Identify which cell holds the provided text, then report its (x, y) central coordinate. 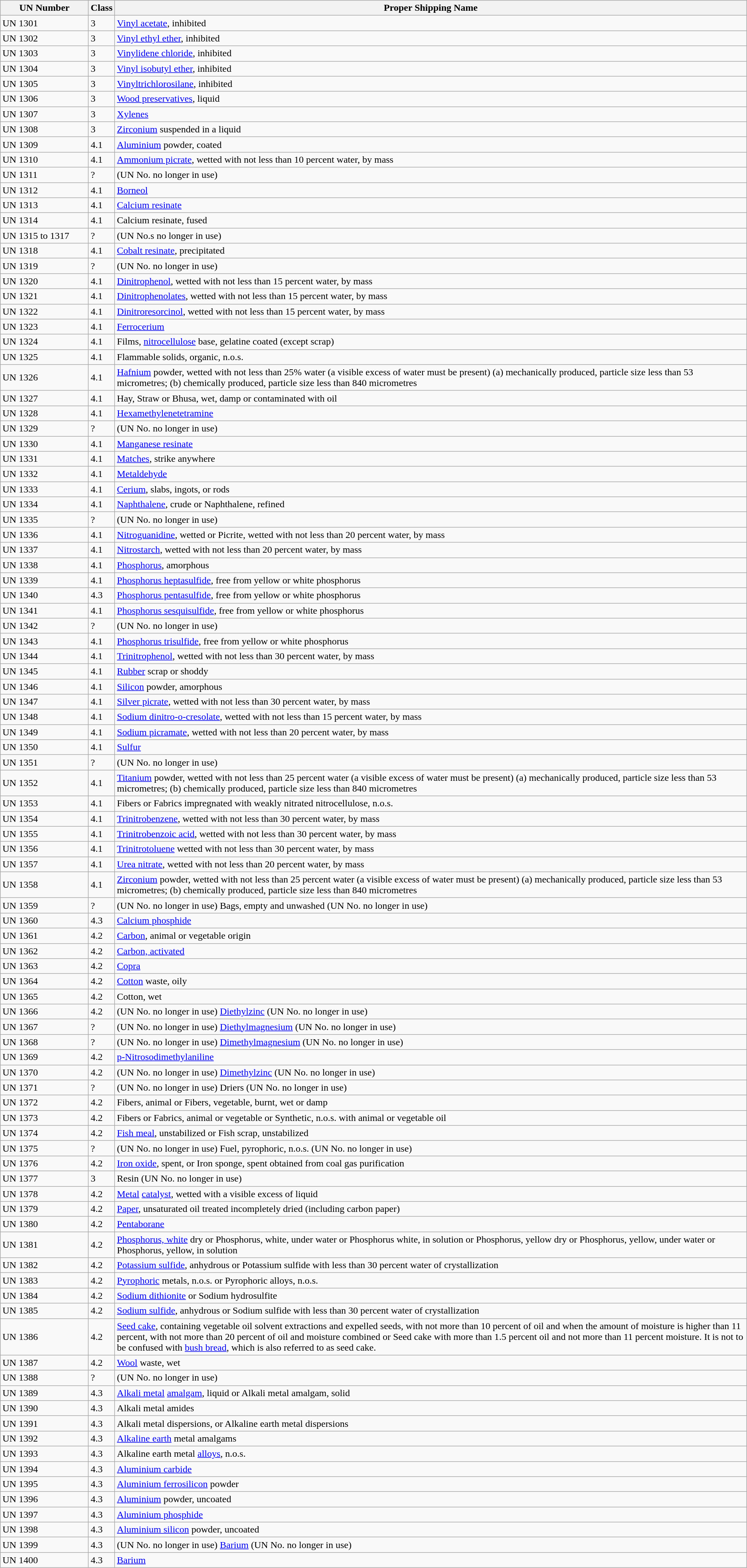
UN 1378 (45, 1194)
UN 1310 (45, 160)
UN 1347 (45, 702)
UN 1396 (45, 1499)
UN 1355 (45, 834)
UN 1376 (45, 1163)
UN 1315 to 1317 (45, 236)
UN 1335 (45, 520)
(UN No. no longer in use) Barium (UN No. no longer in use) (431, 1545)
UN 1395 (45, 1484)
Trinitrotoluene wetted with not less than 30 percent water, by mass (431, 849)
Alkali metal dispersions, or Alkaline earth metal dispersions (431, 1423)
UN 1357 (45, 864)
UN 1327 (45, 398)
UN 1352 (45, 783)
UN 1361 (45, 936)
UN 1328 (45, 413)
Proper Shipping Name (431, 8)
UN 1344 (45, 656)
UN 1392 (45, 1438)
UN 1313 (45, 205)
Ferrocerium (431, 327)
Dinitroresorcinol, wetted with not less than 15 percent water, by mass (431, 311)
Cerium, slabs, ingots, or rods (431, 489)
UN 1346 (45, 686)
Xylenes (431, 114)
UN 1329 (45, 428)
Metaldehyde (431, 474)
UN 1341 (45, 611)
UN 1324 (45, 342)
Carbon, animal or vegetable origin (431, 936)
UN 1394 (45, 1469)
UN 1370 (45, 1072)
UN 1362 (45, 951)
(UN No. no longer in use) Diethylmagnesium (UN No. no longer in use) (431, 1027)
(UN No. no longer in use) Driers (UN No. no longer in use) (431, 1087)
(UN No. no longer in use) Diethylzinc (UN No. no longer in use) (431, 1012)
UN 1314 (45, 221)
Cobalt resinate, precipitated (431, 251)
UN 1318 (45, 251)
Flammable solids, organic, n.o.s. (431, 357)
Aluminium ferrosilicon powder (431, 1484)
Dinitrophenolates, wetted with not less than 15 percent water, by mass (431, 296)
Aluminium powder, uncoated (431, 1499)
Fibers or Fabrics impregnated with weakly nitrated nitrocellulose, n.o.s. (431, 804)
Iron oxide, spent, or Iron sponge, spent obtained from coal gas purification (431, 1163)
UN 1388 (45, 1378)
UN 1334 (45, 504)
UN 1304 (45, 69)
Barium (431, 1560)
Nitrostarch, wetted with not less than 20 percent water, by mass (431, 550)
Phosphorus, amorphous (431, 565)
Urea nitrate, wetted with not less than 20 percent water, by mass (431, 864)
Fibers, animal or Fibers, vegetable, burnt, wet or damp (431, 1103)
UN 1390 (45, 1408)
UN 1306 (45, 99)
UN 1359 (45, 905)
(UN No. no longer in use) Bags, empty and unwashed (UN No. no longer in use) (431, 905)
UN 1345 (45, 671)
UN 1332 (45, 474)
Trinitrophenol, wetted with not less than 30 percent water, by mass (431, 656)
UN 1336 (45, 535)
UN 1340 (45, 595)
Class (102, 8)
UN 1384 (45, 1296)
UN 1301 (45, 23)
UN 1350 (45, 747)
UN 1320 (45, 281)
UN 1323 (45, 327)
UN 1386 (45, 1337)
UN 1358 (45, 884)
Borneol (431, 190)
UN 1371 (45, 1087)
(UN No.s no longer in use) (431, 236)
UN 1372 (45, 1103)
UN 1333 (45, 489)
Sulfur (431, 747)
UN 1373 (45, 1118)
Trinitrobenzene, wetted with not less than 30 percent water, by mass (431, 819)
Hexamethylenetetramine (431, 413)
UN 1326 (45, 377)
UN 1312 (45, 190)
Naphthalene, crude or Naphthalene, refined (431, 504)
UN 1342 (45, 626)
Wood preservatives, liquid (431, 99)
Wool waste, wet (431, 1363)
UN 1397 (45, 1515)
Calcium phosphide (431, 920)
UN 1321 (45, 296)
UN 1338 (45, 565)
UN 1337 (45, 550)
Aluminium silicon powder, uncoated (431, 1530)
Alkaline earth metal alloys, n.o.s. (431, 1454)
UN 1364 (45, 981)
(UN No. no longer in use) Fuel, pyrophoric, n.o.s. (UN No. no longer in use) (431, 1148)
Paper, unsaturated oil treated incompletely dried (including carbon paper) (431, 1209)
Cotton waste, oily (431, 981)
UN 1339 (45, 580)
Fibers or Fabrics, animal or vegetable or Synthetic, n.o.s. with animal or vegetable oil (431, 1118)
Calcium resinate, fused (431, 221)
UN 1391 (45, 1423)
UN 1331 (45, 459)
Aluminium powder, coated (431, 144)
UN 1382 (45, 1265)
Resin (UN No. no longer in use) (431, 1178)
Films, nitrocellulose base, gelatine coated (except scrap) (431, 342)
UN 1398 (45, 1530)
Calcium resinate (431, 205)
Hay, Straw or Bhusa, wet, damp or contaminated with oil (431, 398)
Alkali metal amides (431, 1408)
Alkali metal amalgam, liquid or Alkali metal amalgam, solid (431, 1393)
UN 1365 (45, 997)
UN 1368 (45, 1042)
UN 1367 (45, 1027)
UN 1380 (45, 1224)
UN 1308 (45, 129)
UN 1399 (45, 1545)
UN 1381 (45, 1245)
UN 1351 (45, 762)
Carbon, activated (431, 951)
Aluminium carbide (431, 1469)
Vinyl ethyl ether, inhibited (431, 38)
Fish meal, unstabilized or Fish scrap, unstabilized (431, 1133)
UN 1389 (45, 1393)
UN 1348 (45, 717)
UN 1393 (45, 1454)
UN 1343 (45, 641)
UN 1354 (45, 819)
UN 1330 (45, 444)
Trinitrobenzoic acid, wetted with not less than 30 percent water, by mass (431, 834)
Phosphorus trisulfide, free from yellow or white phosphorus (431, 641)
UN 1377 (45, 1178)
Matches, strike anywhere (431, 459)
UN 1311 (45, 175)
UN 1363 (45, 966)
(UN No. no longer in use) Dimethylmagnesium (UN No. no longer in use) (431, 1042)
Phosphorus pentasulfide, free from yellow or white phosphorus (431, 595)
UN 1322 (45, 311)
Vinyltrichlorosilane, inhibited (431, 84)
Rubber scrap or shoddy (431, 671)
UN 1366 (45, 1012)
Vinylidene chloride, inhibited (431, 53)
Zirconium suspended in a liquid (431, 129)
UN 1387 (45, 1363)
UN 1375 (45, 1148)
Sodium dithionite or Sodium hydrosulfite (431, 1296)
Cotton, wet (431, 997)
Nitroguanidine, wetted or Picrite, wetted with not less than 20 percent water, by mass (431, 535)
UN 1302 (45, 38)
Phosphorus sesquisulfide, free from yellow or white phosphorus (431, 611)
UN 1319 (45, 266)
Vinyl isobutyl ether, inhibited (431, 69)
UN 1325 (45, 357)
UN 1303 (45, 53)
UN Number (45, 8)
UN 1400 (45, 1560)
UN 1349 (45, 732)
Sodium dinitro-o-cresolate, wetted with not less than 15 percent water, by mass (431, 717)
UN 1353 (45, 804)
UN 1369 (45, 1057)
Metal catalyst, wetted with a visible excess of liquid (431, 1194)
Alkaline earth metal amalgams (431, 1438)
Pentaborane (431, 1224)
UN 1307 (45, 114)
UN 1379 (45, 1209)
UN 1385 (45, 1311)
Sodium picramate, wetted with not less than 20 percent water, by mass (431, 732)
Ammonium picrate, wetted with not less than 10 percent water, by mass (431, 160)
Manganese resinate (431, 444)
p-Nitrosodimethylaniline (431, 1057)
Sodium sulfide, anhydrous or Sodium sulfide with less than 30 percent water of crystallization (431, 1311)
Dinitrophenol, wetted with not less than 15 percent water, by mass (431, 281)
UN 1309 (45, 144)
UN 1383 (45, 1280)
Copra (431, 966)
UN 1360 (45, 920)
Potassium sulfide, anhydrous or Potassium sulfide with less than 30 percent water of crystallization (431, 1265)
(UN No. no longer in use) Dimethylzinc (UN No. no longer in use) (431, 1072)
UN 1356 (45, 849)
UN 1305 (45, 84)
Silver picrate, wetted with not less than 30 percent water, by mass (431, 702)
Pyrophoric metals, n.o.s. or Pyrophoric alloys, n.o.s. (431, 1280)
Phosphorus heptasulfide, free from yellow or white phosphorus (431, 580)
UN 1374 (45, 1133)
Silicon powder, amorphous (431, 686)
Aluminium phosphide (431, 1515)
Vinyl acetate, inhibited (431, 23)
